Return the [X, Y] coordinate for the center point of the cell that contains the specified text.  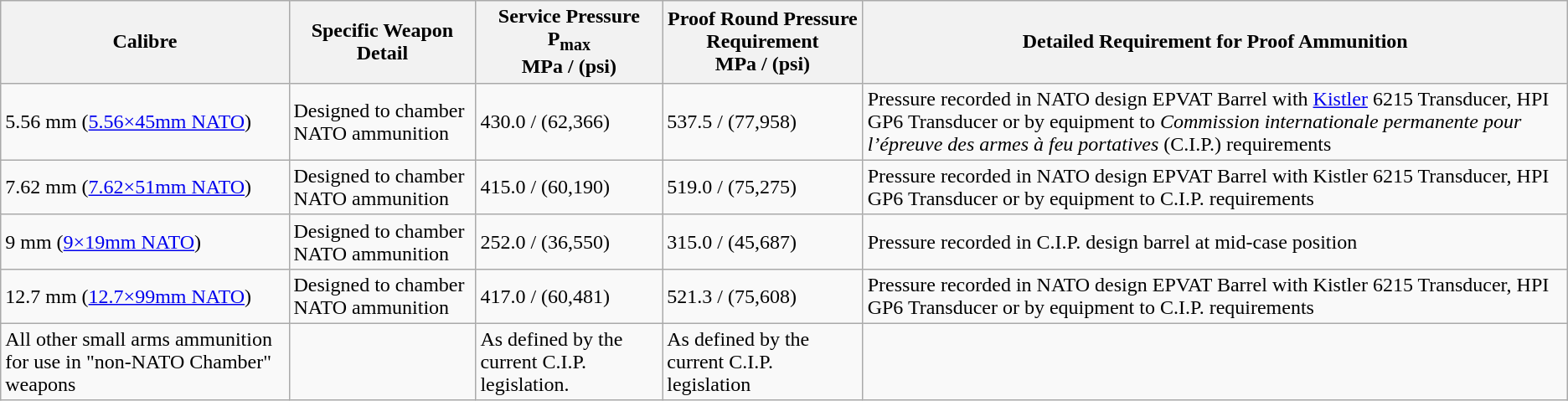
315.0 / (45,687) [762, 241]
537.5 / (77,958) [762, 121]
415.0 / (60,190) [570, 188]
As defined by the current C.I.P. legislation. [570, 362]
7.62 mm (7.62×51mm NATO) [145, 188]
521.3 / (75,608) [762, 296]
5.56 mm (5.56×45mm NATO) [145, 121]
430.0 / (62,366) [570, 121]
As defined by the current C.I.P. legislation [762, 362]
417.0 / (60,481) [570, 296]
Specific Weapon Detail [382, 42]
Service Pressure Pmax MPa / (psi) [570, 42]
9 mm (9×19mm NATO) [145, 241]
Calibre [145, 42]
Proof Round Pressure Requirement MPa / (psi) [762, 42]
252.0 / (36,550) [570, 241]
12.7 mm (12.7×99mm NATO) [145, 296]
Pressure recorded in C.I.P. design barrel at mid-case position [1215, 241]
Detailed Requirement for Proof Ammunition [1215, 42]
All other small arms ammunition for use in "non-NATO Chamber" weapons [145, 362]
519.0 / (75,275) [762, 188]
